Provide the [X, Y] coordinate of the cell's center where the given text is located.  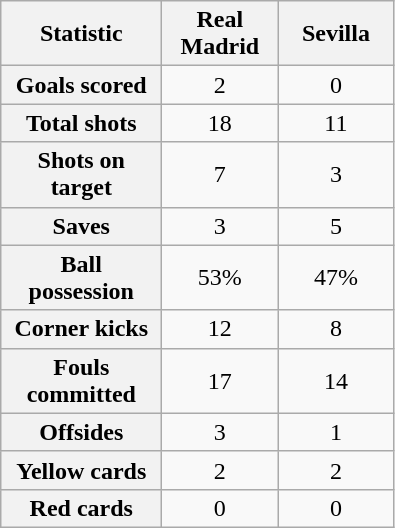
Saves [82, 226]
Statistic [82, 34]
18 [220, 123]
1 [336, 432]
Yellow cards [82, 470]
8 [336, 329]
Corner kicks [82, 329]
14 [336, 380]
Fouls committed [82, 380]
Ball possession [82, 278]
12 [220, 329]
Offsides [82, 432]
53% [220, 278]
Sevilla [336, 34]
5 [336, 226]
47% [336, 278]
17 [220, 380]
Real Madrid [220, 34]
7 [220, 174]
Total shots [82, 123]
Goals scored [82, 85]
Shots on target [82, 174]
Red cards [82, 508]
11 [336, 123]
